Scan for the cell matching the given text and deliver its [X, Y] coordinate at center. 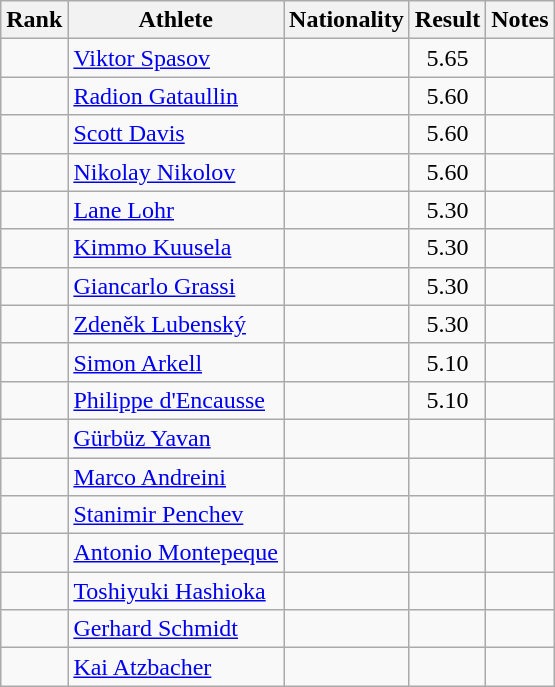
Radion Gataullin [176, 96]
Athlete [176, 20]
Gerhard Schmidt [176, 629]
Result [447, 20]
Rank [34, 20]
Nationality [347, 20]
Marco Andreini [176, 477]
Nikolay Nikolov [176, 172]
Kimmo Kuusela [176, 248]
Toshiyuki Hashioka [176, 591]
Stanimir Penchev [176, 515]
Lane Lohr [176, 210]
Zdeněk Lubenský [176, 324]
Notes [520, 20]
Philippe d'Encausse [176, 400]
Viktor Spasov [176, 58]
Antonio Montepeque [176, 553]
Scott Davis [176, 134]
Gürbüz Yavan [176, 438]
5.65 [447, 58]
Simon Arkell [176, 362]
Kai Atzbacher [176, 667]
Giancarlo Grassi [176, 286]
